From the cell containing the given text, extract its center point as [X, Y] coordinate. 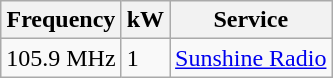
Frequency [61, 20]
Sunshine Radio [251, 58]
105.9 MHz [61, 58]
1 [145, 58]
kW [145, 20]
Service [251, 20]
